Provide the [X, Y] coordinate of the cell's center where the given text is located.  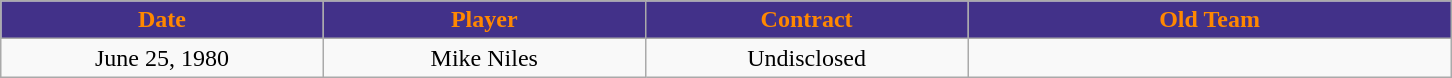
Old Team [1210, 20]
Player [484, 20]
June 25, 1980 [162, 58]
Date [162, 20]
Undisclosed [806, 58]
Contract [806, 20]
Mike Niles [484, 58]
